Scan for the cell matching the given text and deliver its (X, Y) coordinate at center. 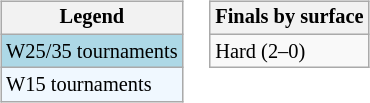
W25/35 tournaments (92, 51)
W15 tournaments (92, 85)
Legend (92, 18)
Hard (2–0) (289, 51)
Finals by surface (289, 18)
